Determine the (X, Y) coordinate at the center of the cell enclosing the given text.  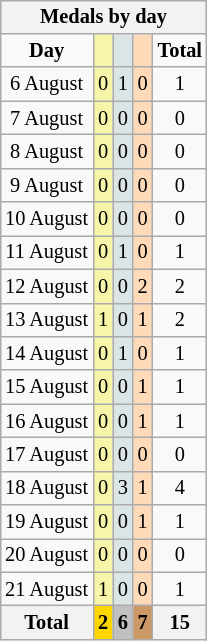
Day (46, 51)
4 (180, 488)
9 August (46, 185)
10 August (46, 219)
7 (143, 623)
16 August (46, 421)
13 August (46, 320)
6 August (46, 84)
7 August (46, 118)
15 August (46, 387)
17 August (46, 455)
21 August (46, 589)
15 (180, 623)
20 August (46, 556)
8 August (46, 152)
18 August (46, 488)
12 August (46, 286)
19 August (46, 522)
6 (123, 623)
3 (123, 488)
14 August (46, 354)
Medals by day (104, 17)
11 August (46, 253)
